Find where the given text appears and provide that cell's center as (x, y) coordinate. 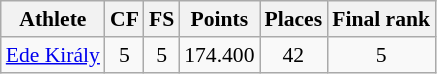
Points (219, 19)
CF (124, 19)
FS (162, 19)
42 (294, 55)
Places (294, 19)
Ede Király (53, 55)
174.400 (219, 55)
Final rank (381, 19)
Athlete (53, 19)
